Provide the [X, Y] coordinate of the cell's center where the given text is located.  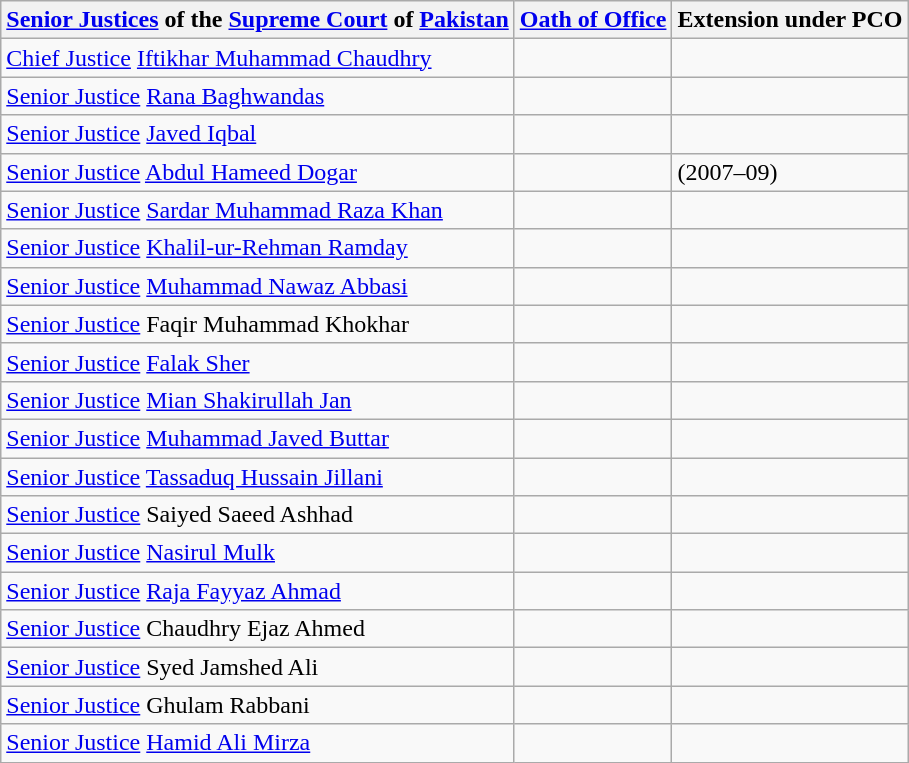
Senior Justice Muhammad Javed Buttar [258, 438]
Senior Justice Mian Shakirullah Jan [258, 400]
Senior Justice Abdul Hameed Dogar [258, 172]
Senior Justice Sardar Muhammad Raza Khan [258, 210]
Senior Justice Ghulam Rabbani [258, 705]
Senior Justice Javed Iqbal [258, 134]
Senior Justice Rana Baghwandas [258, 96]
Senior Justice Tassaduq Hussain Jillani [258, 477]
Senior Justice Chaudhry Ejaz Ahmed [258, 629]
Senior Justice Raja Fayyaz Ahmad [258, 591]
Oath of Office [593, 20]
Senior Justice Muhammad Nawaz Abbasi [258, 286]
Senior Justice Saiyed Saeed Ashhad [258, 515]
Senior Justice Syed Jamshed Ali [258, 667]
(2007–09) [790, 172]
Senior Justice Khalil-ur-Rehman Ramday [258, 248]
Chief Justice Iftikhar Muhammad Chaudhry [258, 58]
Senior Justice Falak Sher [258, 362]
Extension under PCO [790, 20]
Senior Justice Faqir Muhammad Khokhar [258, 324]
Senior Justice Nasirul Mulk [258, 553]
Senior Justices of the Supreme Court of Pakistan [258, 20]
Senior Justice Hamid Ali Mirza [258, 743]
